Scan for the cell matching the given text and deliver its [X, Y] coordinate at center. 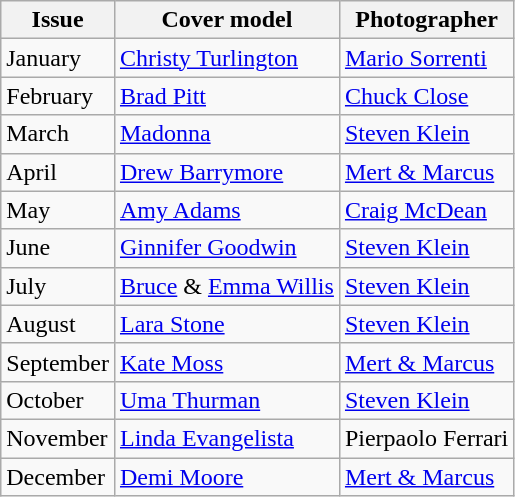
April [58, 172]
Linda Evangelista [226, 438]
June [58, 248]
Christy Turlington [226, 58]
Demi Moore [226, 477]
Amy Adams [226, 210]
February [58, 96]
Issue [58, 20]
Drew Barrymore [226, 172]
Craig McDean [426, 210]
Lara Stone [226, 324]
January [58, 58]
Chuck Close [426, 96]
October [58, 400]
Uma Thurman [226, 400]
Mario Sorrenti [426, 58]
May [58, 210]
Bruce & Emma Willis [226, 286]
March [58, 134]
Photographer [426, 20]
July [58, 286]
Kate Moss [226, 362]
December [58, 477]
Madonna [226, 134]
Ginnifer Goodwin [226, 248]
Brad Pitt [226, 96]
Pierpaolo Ferrari [426, 438]
September [58, 362]
November [58, 438]
Cover model [226, 20]
August [58, 324]
